Determine the [x, y] coordinate at the center of the cell enclosing the given text.  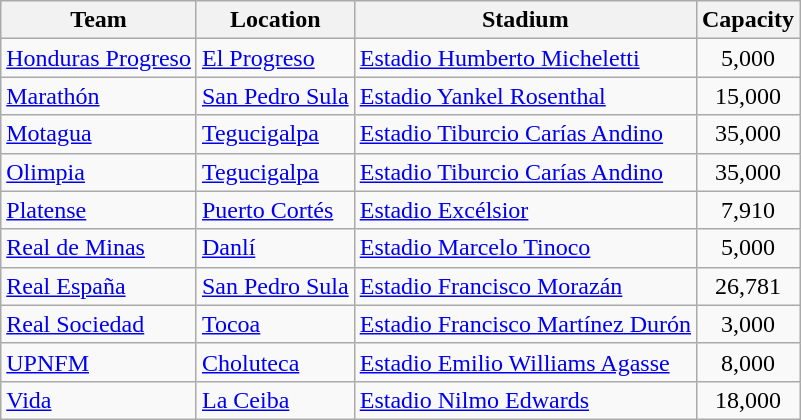
Tocoa [275, 324]
Choluteca [275, 362]
Puerto Cortés [275, 210]
Motagua [99, 134]
Vida [99, 400]
Real Sociedad [99, 324]
7,910 [748, 210]
Estadio Excélsior [525, 210]
Marathón [99, 96]
Estadio Yankel Rosenthal [525, 96]
Estadio Humberto Micheletti [525, 58]
Capacity [748, 20]
Real de Minas [99, 248]
Estadio Marcelo Tinoco [525, 248]
Estadio Francisco Morazán [525, 286]
Honduras Progreso [99, 58]
Team [99, 20]
El Progreso [275, 58]
15,000 [748, 96]
Danlí [275, 248]
8,000 [748, 362]
Location [275, 20]
Olimpia [99, 172]
UPNFM [99, 362]
La Ceiba [275, 400]
26,781 [748, 286]
Estadio Nilmo Edwards [525, 400]
Platense [99, 210]
18,000 [748, 400]
Real España [99, 286]
3,000 [748, 324]
Stadium [525, 20]
Estadio Francisco Martínez Durón [525, 324]
Estadio Emilio Williams Agasse [525, 362]
